Locate the cell with the specified text and output its [X, Y] center coordinate. 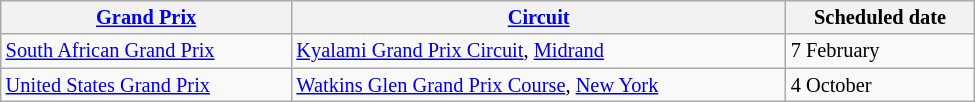
Circuit [539, 17]
United States Grand Prix [146, 85]
4 October [880, 85]
Scheduled date [880, 17]
South African Grand Prix [146, 51]
7 February [880, 51]
Kyalami Grand Prix Circuit, Midrand [539, 51]
Grand Prix [146, 17]
Watkins Glen Grand Prix Course, New York [539, 85]
